Identify which cell holds the provided text, then report its (X, Y) central coordinate. 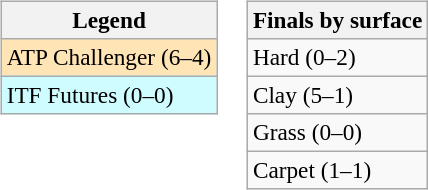
Finals by surface (337, 20)
ITF Futures (0–0) (108, 95)
Grass (0–0) (337, 133)
Clay (5–1) (337, 95)
Legend (108, 20)
Hard (0–2) (337, 57)
Carpet (1–1) (337, 171)
ATP Challenger (6–4) (108, 57)
